Find where the given text appears and provide that cell's center as [X, Y] coordinate. 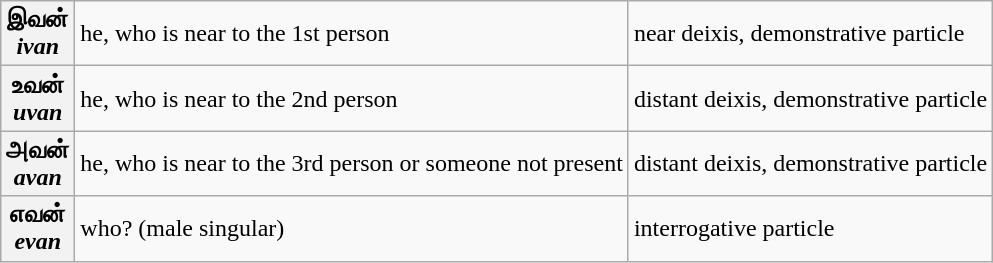
இவன் ivan [38, 34]
அவன் avan [38, 164]
who? (male singular) [352, 228]
interrogative particle [810, 228]
he, who is near to the 1st person [352, 34]
உவன் uvan [38, 98]
near deixis, demonstrative particle [810, 34]
எவன் evan [38, 228]
he, who is near to the 2nd person [352, 98]
he, who is near to the 3rd person or someone not present [352, 164]
